Search for the cell housing the specified text and yield its [X, Y] center coordinate. 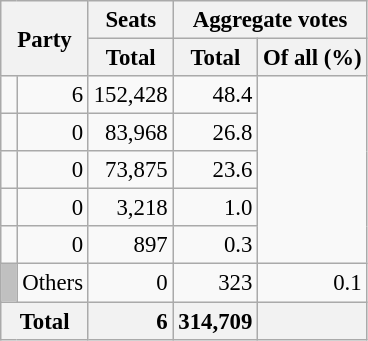
Aggregate votes [270, 20]
Seats [130, 20]
323 [216, 283]
26.8 [216, 133]
897 [130, 245]
Of all (%) [312, 58]
48.4 [216, 95]
Others [52, 283]
152,428 [130, 95]
0.3 [216, 245]
23.6 [216, 170]
Party [45, 38]
1.0 [216, 208]
73,875 [130, 170]
314,709 [216, 321]
83,968 [130, 133]
3,218 [130, 208]
0.1 [312, 283]
